Extract the (x, y) coordinate from the center of the cell holding the provided text.  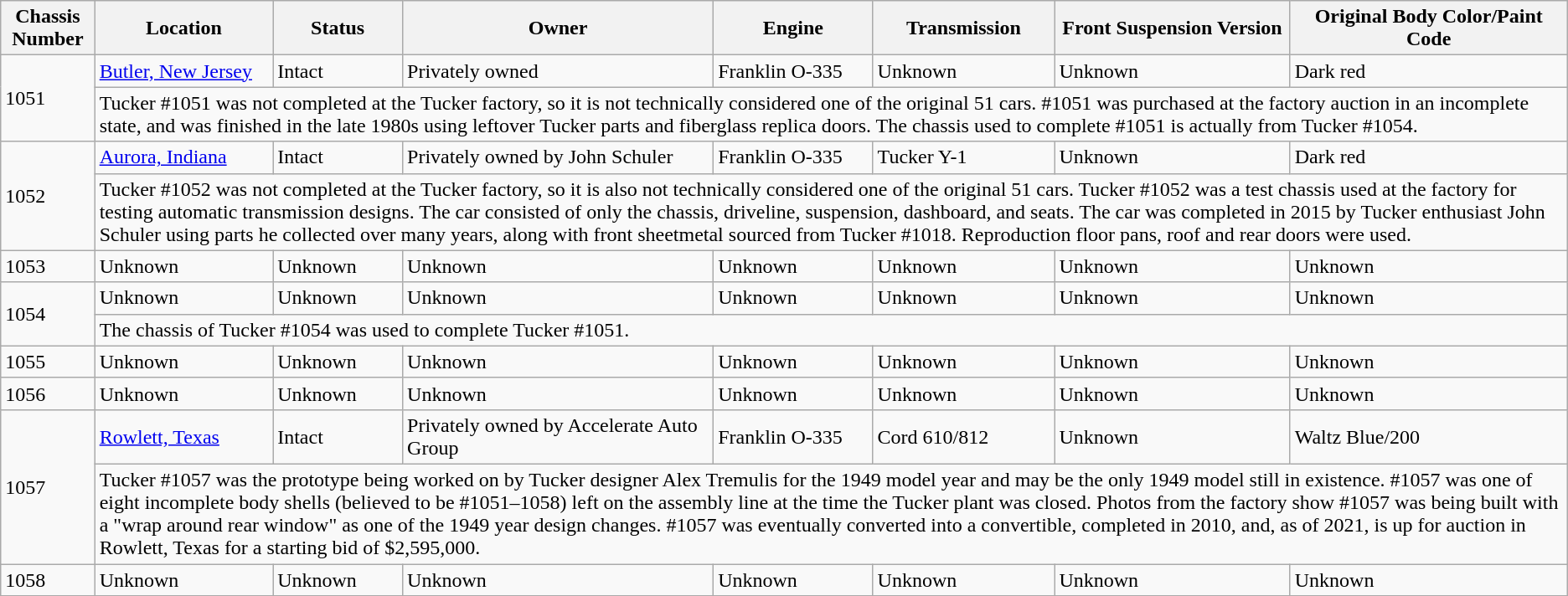
1052 (48, 196)
1053 (48, 266)
Tucker Y-1 (963, 157)
Rowlett, Texas (184, 437)
1051 (48, 99)
Butler, New Jersey (184, 71)
Owner (558, 28)
The chassis of Tucker #1054 was used to complete Tucker #1051. (831, 330)
1058 (48, 580)
Front Suspension Version (1173, 28)
1056 (48, 393)
Waltz Blue/200 (1429, 437)
Cord 610/812 (963, 437)
Privately owned (558, 71)
1054 (48, 314)
1055 (48, 362)
Engine (793, 28)
1057 (48, 486)
Transmission (963, 28)
Privately owned by John Schuler (558, 157)
Privately owned by Accelerate Auto Group (558, 437)
Location (184, 28)
Status (338, 28)
Original Body Color/Paint Code (1429, 28)
Aurora, Indiana (184, 157)
Chassis Number (48, 28)
